Output the [X, Y] coordinate of the center of the cell containing the given text.  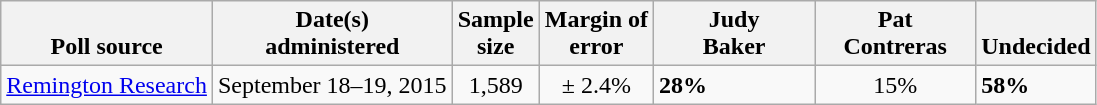
Poll source [107, 34]
15% [896, 85]
Date(s)administered [332, 34]
Remington Research [107, 85]
58% [1036, 85]
Samplesize [496, 34]
September 18–19, 2015 [332, 85]
28% [734, 85]
± 2.4% [596, 85]
Margin oferror [596, 34]
Undecided [1036, 34]
JudyBaker [734, 34]
1,589 [496, 85]
PatContreras [896, 34]
